Return [x, y] of the center of cell containing provided text 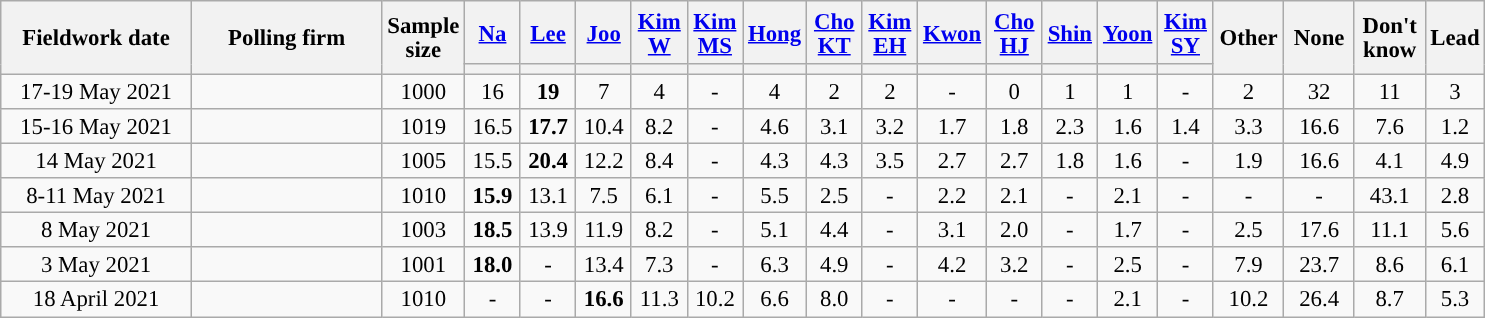
5.6 [1455, 230]
Hong [775, 32]
Cho KT [834, 32]
14 May 2021 [96, 162]
Yoon [1128, 32]
3 [1455, 92]
20.4 [548, 162]
11 [1390, 92]
2.3 [1070, 126]
3.5 [890, 162]
1019 [424, 126]
Kim EH [890, 32]
26.4 [1320, 300]
7 [604, 92]
17.7 [548, 126]
1003 [424, 230]
43.1 [1390, 196]
1.4 [1186, 126]
4.4 [834, 230]
Fieldwork date [96, 38]
2.0 [1014, 230]
3 May 2021 [96, 266]
1005 [424, 162]
4.1 [1390, 162]
Don't know [1390, 38]
16 [493, 92]
7.5 [604, 196]
5.3 [1455, 300]
5.1 [775, 230]
13.1 [548, 196]
7.3 [659, 266]
13.9 [548, 230]
Kim W [659, 32]
4.6 [775, 126]
18 April 2021 [96, 300]
16.5 [493, 126]
Kwon [952, 32]
18.5 [493, 230]
19 [548, 92]
6.3 [775, 266]
8.4 [659, 162]
4.2 [952, 266]
15-16 May 2021 [96, 126]
Shin [1070, 32]
10.4 [604, 126]
Na [493, 32]
7.6 [1390, 126]
1001 [424, 266]
Kim MS [715, 32]
Lee [548, 32]
17.6 [1320, 230]
1.2 [1455, 126]
8-11 May 2021 [96, 196]
2.2 [952, 196]
6.6 [775, 300]
2.8 [1455, 196]
1000 [424, 92]
8.7 [1390, 300]
0 [1014, 92]
8.0 [834, 300]
1.9 [1248, 162]
Other [1248, 38]
Kim SY [1186, 32]
Samplesize [424, 38]
11.3 [659, 300]
11.9 [604, 230]
15.9 [493, 196]
Polling firm [286, 38]
13.4 [604, 266]
Lead [1455, 38]
17-19 May 2021 [96, 92]
23.7 [1320, 266]
11.1 [1390, 230]
32 [1320, 92]
5.5 [775, 196]
3.3 [1248, 126]
18.0 [493, 266]
12.2 [604, 162]
8 May 2021 [96, 230]
8.6 [1390, 266]
None [1320, 38]
Joo [604, 32]
15.5 [493, 162]
Cho HJ [1014, 32]
7.9 [1248, 266]
